Find where the given text appears and provide that cell's center as (x, y) coordinate. 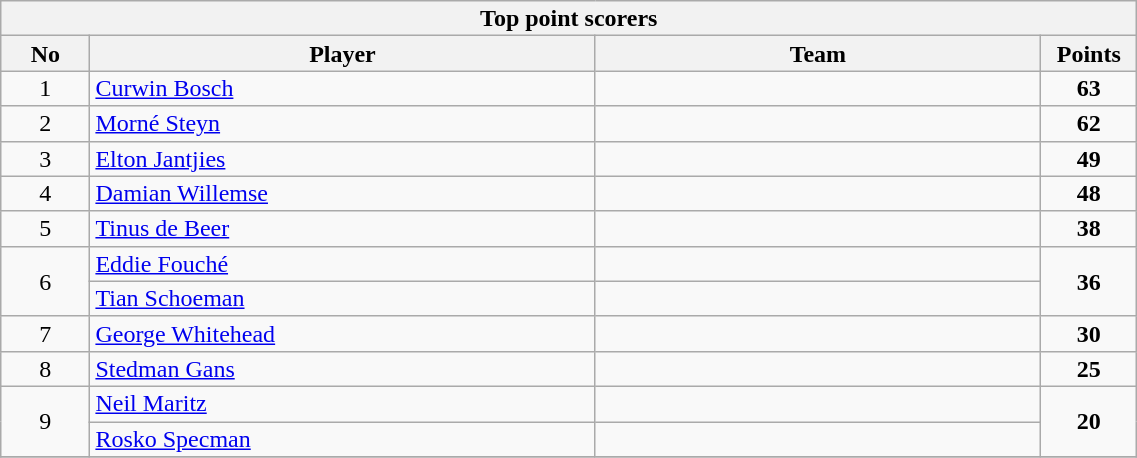
49 (1089, 158)
Damian Willemse (342, 194)
9 (46, 421)
30 (1089, 334)
8 (46, 368)
2 (46, 124)
6 (46, 281)
5 (46, 228)
Team (818, 54)
Player (342, 54)
George Whitehead (342, 334)
63 (1089, 88)
Tian Schoeman (342, 298)
Neil Maritz (342, 404)
Curwin Bosch (342, 88)
4 (46, 194)
3 (46, 158)
36 (1089, 281)
20 (1089, 421)
1 (46, 88)
Top point scorers (569, 18)
Tinus de Beer (342, 228)
Rosko Specman (342, 440)
25 (1089, 368)
Elton Jantjies (342, 158)
Stedman Gans (342, 368)
7 (46, 334)
38 (1089, 228)
Points (1089, 54)
No (46, 54)
62 (1089, 124)
48 (1089, 194)
Eddie Fouché (342, 264)
Morné Steyn (342, 124)
